Detect which cell encompasses the target text, then output its (x, y) center coordinate. 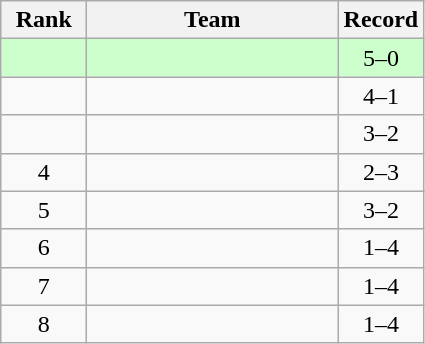
Record (381, 20)
5–0 (381, 58)
4–1 (381, 96)
Team (212, 20)
Rank (44, 20)
4 (44, 172)
8 (44, 324)
7 (44, 286)
5 (44, 210)
6 (44, 248)
2–3 (381, 172)
